Return the (x, y) coordinate for the center point of the cell that contains the specified text.  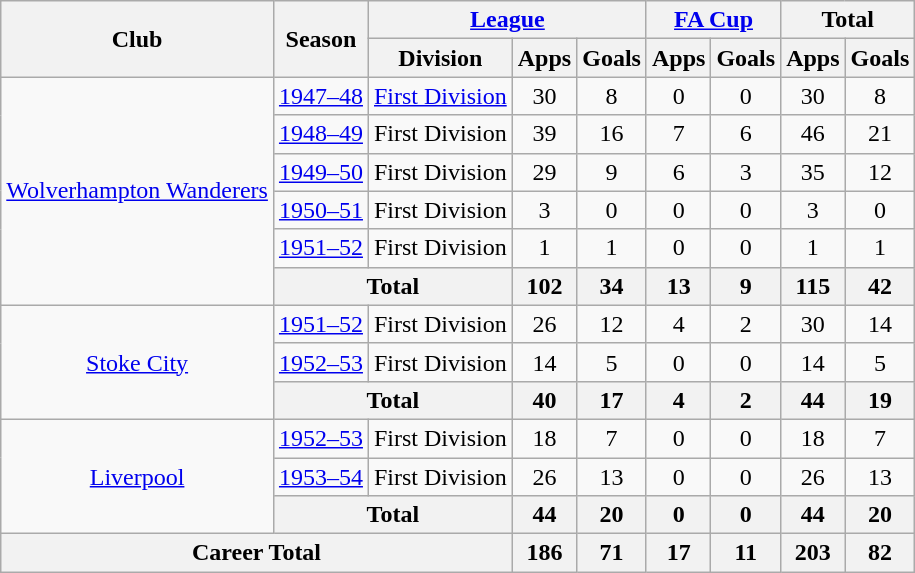
1950–51 (320, 210)
34 (612, 286)
Stoke City (138, 362)
29 (544, 172)
League (507, 20)
82 (880, 553)
1953–54 (320, 477)
39 (544, 134)
Division (440, 58)
1949–50 (320, 172)
35 (813, 172)
Career Total (257, 553)
203 (813, 553)
19 (880, 400)
186 (544, 553)
21 (880, 134)
Season (320, 39)
46 (813, 134)
71 (612, 553)
115 (813, 286)
16 (612, 134)
Wolverhampton Wanderers (138, 191)
42 (880, 286)
40 (544, 400)
1948–49 (320, 134)
1947–48 (320, 96)
Liverpool (138, 476)
11 (746, 553)
FA Cup (713, 20)
Club (138, 39)
102 (544, 286)
